Identify which cell holds the provided text, then report its (X, Y) central coordinate. 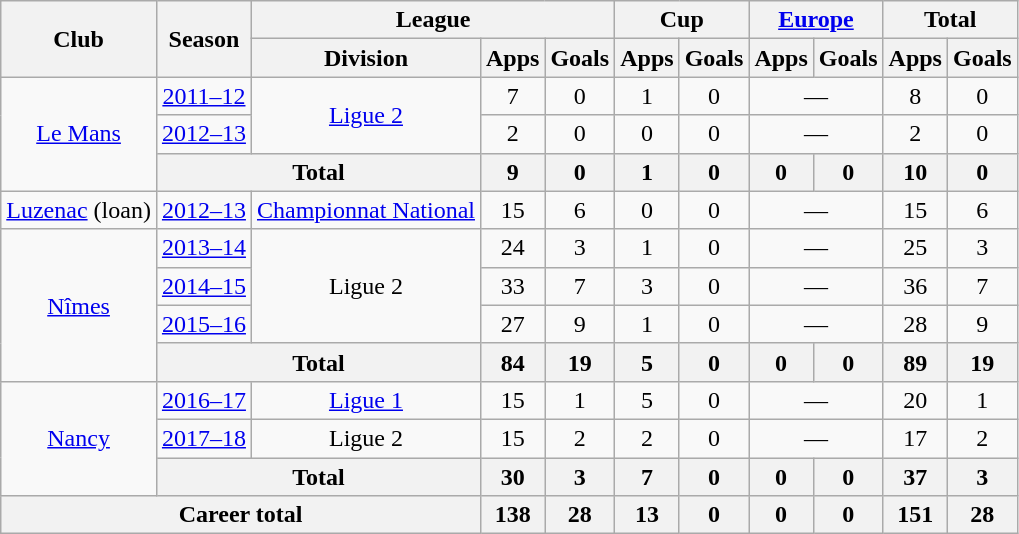
Career total (241, 515)
2016–17 (204, 400)
24 (512, 248)
27 (512, 324)
36 (915, 286)
2017–18 (204, 438)
Season (204, 39)
Europe (816, 20)
2015–16 (204, 324)
League (432, 20)
Cup (682, 20)
Le Mans (79, 134)
Championnat National (366, 210)
25 (915, 248)
13 (647, 515)
33 (512, 286)
37 (915, 477)
30 (512, 477)
84 (512, 362)
17 (915, 438)
Nîmes (79, 305)
20 (915, 400)
2011–12 (204, 96)
Luzenac (loan) (79, 210)
8 (915, 96)
Division (366, 58)
89 (915, 362)
138 (512, 515)
Nancy (79, 438)
2013–14 (204, 248)
10 (915, 172)
Ligue 1 (366, 400)
151 (915, 515)
2014–15 (204, 286)
Club (79, 39)
